Output the (x, y) coordinate of the center of the cell containing the given text.  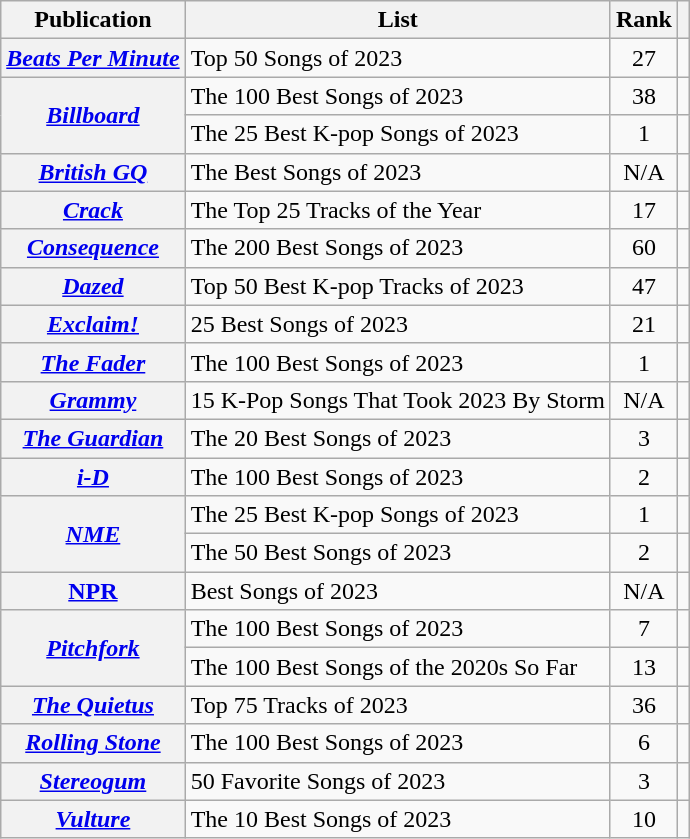
Crack (93, 210)
The Fader (93, 362)
Publication (93, 20)
13 (644, 667)
The Guardian (93, 438)
Consequence (93, 248)
50 Favorite Songs of 2023 (398, 781)
Top 50 Songs of 2023 (398, 58)
The Best Songs of 2023 (398, 172)
Top 75 Tracks of 2023 (398, 705)
The 50 Best Songs of 2023 (398, 553)
NME (93, 534)
21 (644, 324)
Rolling Stone (93, 743)
Top 50 Best K-pop Tracks of 2023 (398, 286)
10 (644, 819)
NPR (93, 591)
Stereogum (93, 781)
Best Songs of 2023 (398, 591)
7 (644, 629)
The Top 25 Tracks of the Year (398, 210)
List (398, 20)
25 Best Songs of 2023 (398, 324)
The 200 Best Songs of 2023 (398, 248)
47 (644, 286)
17 (644, 210)
Exclaim! (93, 324)
The 20 Best Songs of 2023 (398, 438)
The Quietus (93, 705)
Beats Per Minute (93, 58)
38 (644, 96)
i-D (93, 477)
36 (644, 705)
27 (644, 58)
15 K-Pop Songs That Took 2023 By Storm (398, 400)
Pitchfork (93, 648)
Grammy (93, 400)
Rank (644, 20)
Billboard (93, 115)
The 10 Best Songs of 2023 (398, 819)
British GQ (93, 172)
Dazed (93, 286)
Vulture (93, 819)
60 (644, 248)
6 (644, 743)
The 100 Best Songs of the 2020s So Far (398, 667)
